Detect which cell encompasses the target text, then output its [x, y] center coordinate. 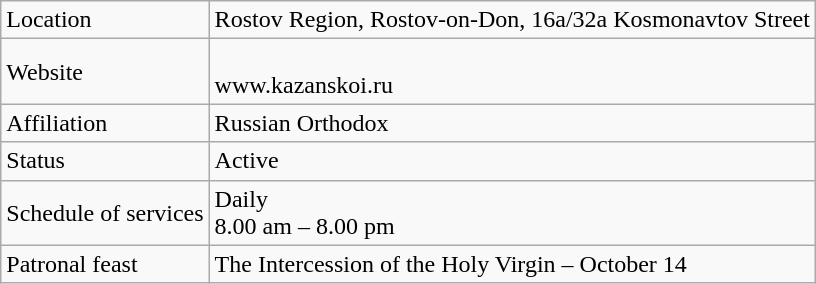
www.kazanskoi.ru [512, 72]
Rostov Region, Rostov-on-Don, 16a/32a Kosmonavtov Street [512, 20]
Location [105, 20]
The Intercession of the Holy Virgin – October 14 [512, 264]
Russian Orthodox [512, 123]
Schedule of services [105, 212]
Patronal feast [105, 264]
Active [512, 161]
Daily8.00 am – 8.00 pm [512, 212]
Affiliation [105, 123]
Status [105, 161]
Website [105, 72]
